Identify which cell holds the provided text, then report its (X, Y) central coordinate. 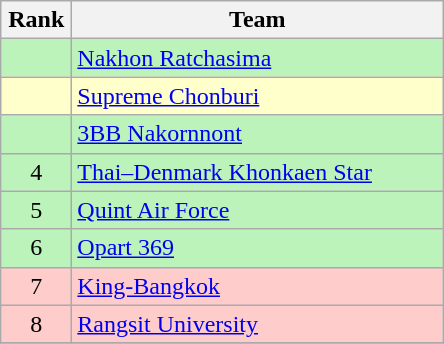
Rank (36, 20)
Rangsit University (258, 324)
Supreme Chonburi (258, 96)
King-Bangkok (258, 286)
Nakhon Ratchasima (258, 58)
5 (36, 210)
Thai–Denmark Khonkaen Star (258, 172)
7 (36, 286)
Team (258, 20)
8 (36, 324)
Quint Air Force (258, 210)
6 (36, 248)
4 (36, 172)
Opart 369 (258, 248)
3BB Nakornnont (258, 134)
